Find where the given text appears and provide that cell's center as (x, y) coordinate. 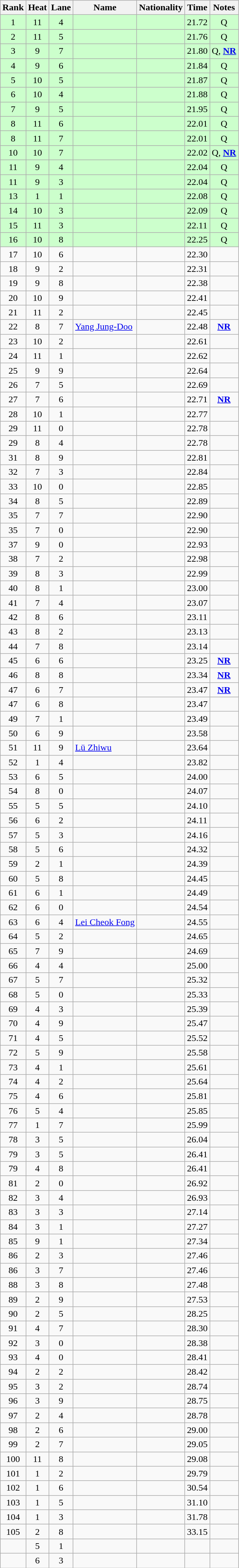
22 (13, 327)
26.92 (197, 1183)
24.16 (197, 835)
19 (13, 283)
21.84 (197, 66)
23.49 (197, 719)
82 (13, 1198)
29.79 (197, 1473)
33 (13, 487)
26 (13, 385)
28 (13, 414)
83 (13, 1212)
63 (13, 922)
88 (13, 1285)
Lei Cheok Fong (105, 922)
27.53 (197, 1299)
31.78 (197, 1517)
18 (13, 269)
22.85 (197, 487)
22.48 (197, 327)
23.14 (197, 646)
25 (13, 370)
91 (13, 1328)
22.81 (197, 458)
42 (13, 617)
22.62 (197, 356)
25.99 (197, 1125)
24.69 (197, 951)
22.61 (197, 341)
22.64 (197, 370)
59 (13, 864)
26.93 (197, 1198)
25.58 (197, 1052)
22.89 (197, 501)
Heat (37, 8)
20 (13, 298)
17 (13, 254)
24.07 (197, 791)
57 (13, 835)
75 (13, 1096)
24.49 (197, 893)
85 (13, 1241)
100 (13, 1459)
22.71 (197, 399)
52 (13, 762)
44 (13, 646)
28.38 (197, 1343)
62 (13, 908)
14 (13, 211)
22.69 (197, 385)
25.85 (197, 1111)
27.34 (197, 1241)
23 (13, 341)
16 (13, 240)
22.11 (197, 225)
43 (13, 631)
21 (13, 312)
27.48 (197, 1285)
22.08 (197, 196)
21.87 (197, 80)
25.47 (197, 1023)
66 (13, 966)
34 (13, 501)
21.88 (197, 95)
25.52 (197, 1038)
49 (13, 719)
31 (13, 458)
39 (13, 574)
84 (13, 1227)
30.54 (197, 1488)
103 (13, 1502)
24.55 (197, 922)
26.04 (197, 1140)
60 (13, 878)
29.00 (197, 1430)
24.39 (197, 864)
27 (13, 399)
22.09 (197, 211)
22.77 (197, 414)
28.25 (197, 1314)
Lane (61, 8)
24.65 (197, 937)
58 (13, 849)
23.64 (197, 748)
22.31 (197, 269)
101 (13, 1473)
24 (13, 356)
40 (13, 588)
25.39 (197, 1009)
24.00 (197, 777)
22.02 (197, 153)
53 (13, 777)
Notes (224, 8)
22.45 (197, 312)
25.61 (197, 1067)
28.42 (197, 1372)
46 (13, 675)
61 (13, 893)
24.45 (197, 878)
45 (13, 661)
25.81 (197, 1096)
55 (13, 806)
99 (13, 1444)
28.75 (197, 1401)
102 (13, 1488)
65 (13, 951)
56 (13, 820)
Nationality (161, 8)
89 (13, 1299)
93 (13, 1358)
50 (13, 733)
96 (13, 1401)
97 (13, 1415)
33.15 (197, 1531)
28.78 (197, 1415)
24.32 (197, 849)
74 (13, 1081)
22.93 (197, 545)
25.00 (197, 966)
64 (13, 937)
25.32 (197, 980)
29.08 (197, 1459)
22.30 (197, 254)
22.25 (197, 240)
24.54 (197, 908)
71 (13, 1038)
68 (13, 994)
23.25 (197, 661)
28.30 (197, 1328)
22.41 (197, 298)
22.99 (197, 574)
28.41 (197, 1358)
23.58 (197, 733)
22.38 (197, 283)
23.07 (197, 602)
67 (13, 980)
77 (13, 1125)
Rank (13, 8)
22.98 (197, 559)
54 (13, 791)
25.33 (197, 994)
Yang Jung-Doo (105, 327)
24.10 (197, 806)
27.27 (197, 1227)
73 (13, 1067)
27.14 (197, 1212)
Time (197, 8)
32 (13, 472)
98 (13, 1430)
21.72 (197, 22)
23.34 (197, 675)
21.80 (197, 51)
21.76 (197, 37)
92 (13, 1343)
22.84 (197, 472)
76 (13, 1111)
78 (13, 1140)
81 (13, 1183)
23.00 (197, 588)
72 (13, 1052)
15 (13, 225)
23.13 (197, 631)
105 (13, 1531)
29.05 (197, 1444)
23.11 (197, 617)
90 (13, 1314)
37 (13, 545)
51 (13, 748)
Lü Zhiwu (105, 748)
28.74 (197, 1386)
31.10 (197, 1502)
104 (13, 1517)
24.11 (197, 820)
Name (105, 8)
41 (13, 602)
38 (13, 559)
94 (13, 1372)
70 (13, 1023)
69 (13, 1009)
21.95 (197, 109)
95 (13, 1386)
23.82 (197, 762)
13 (13, 196)
25.64 (197, 1081)
